Identify which cell holds the provided text, then report its (X, Y) central coordinate. 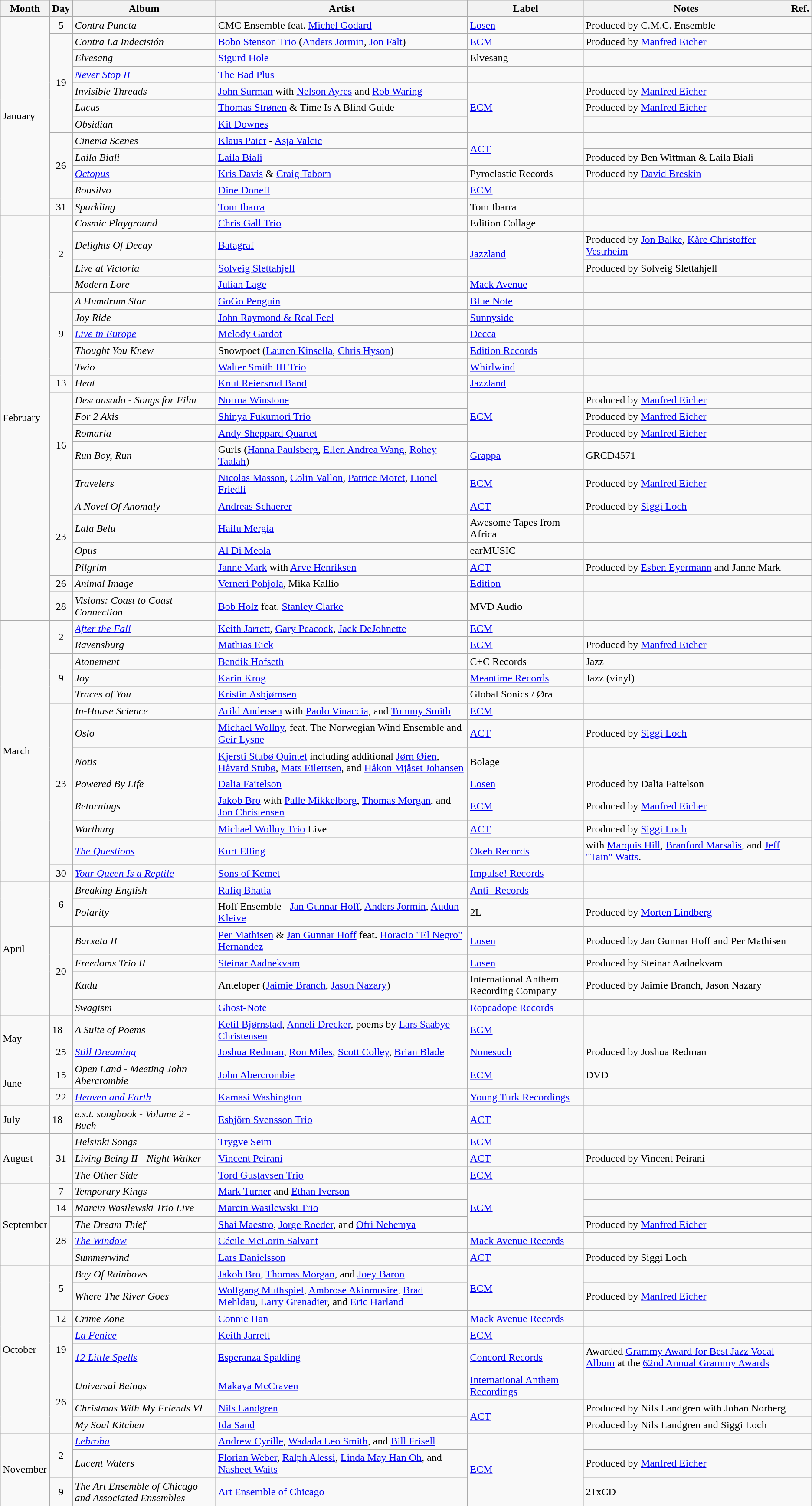
Mark Turner and Ethan Iverson (342, 1192)
7 (61, 1192)
November (25, 1469)
Produced by Esben Eyermann and Janne Mark (686, 567)
Pilgrim (144, 567)
Marcin Wasilewski Trio (342, 1208)
Blue Note (526, 301)
Day (61, 9)
Produced by Jaimie Branch, Jason Nazary (686, 985)
The Window (144, 1241)
Shai Maestro, Jorge Roeder, and Ofri Nehemya (342, 1224)
Nils Landgren (342, 1408)
Ropeadope Records (526, 1008)
Batagraf (342, 246)
Living Being II - Night Walker (144, 1158)
earMUSIC (526, 551)
Live in Europe (144, 334)
Barxeta II (144, 940)
Meantime Records (526, 678)
14 (61, 1208)
International Anthem Recording Company (526, 985)
Produced by Jan Gunnar Hoff and Per Mathisen (686, 940)
Never Stop II (144, 75)
Label (526, 9)
Romaria (144, 433)
e.s.t. songbook - Volume 2 - Buch (144, 1119)
Concord Records (526, 1358)
22 (61, 1097)
Visions: Coast to Coast Connection (144, 606)
Where The River Goes (144, 1296)
Produced by Joshua Redman (686, 1052)
2L (526, 913)
Cinema Scenes (144, 141)
21xCD (686, 1491)
October (25, 1349)
Atonement (144, 661)
Pyroclastic Records (526, 174)
Shinya Fukumori Trio (342, 416)
Sigurd Hole (342, 58)
Bolage (526, 762)
Helsinki Songs (144, 1142)
Chris Gall Trio (342, 223)
Gurls (Hanna Paulsberg, Ellen Andrea Wang, Rohey Taalah) (342, 455)
John Abercrombie (342, 1075)
March (25, 751)
Anteloper (Jaimie Branch, Jason Nazary) (342, 985)
Ravensburg (144, 645)
Arild Andersen with Paolo Vinaccia, and Tommy Smith (342, 711)
Sunnyside (526, 318)
Invisible Threads (144, 91)
Awesome Tapes from Africa (526, 528)
Knut Reiersrud Band (342, 383)
La Fenice (144, 1335)
Florian Weber, Ralph Alessi, Linda May Han Oh, and Nasheet Waits (342, 1463)
Julian Lage (342, 285)
Art Ensemble of Chicago (342, 1491)
Bay Of Rainbows (144, 1274)
Walter Smith III Trio (342, 367)
Edition (526, 584)
April (25, 949)
Temporary Kings (144, 1192)
The Dream Thief (144, 1224)
Kjersti Stubø Quintet including additional Jørn Øien, Håvard Stubø, Mats Eilertsen, and Håkon Mjåset Johansen (342, 762)
Heaven and Earth (144, 1097)
Your Queen Is a Reptile (144, 874)
Esbjörn Svensson Trio (342, 1119)
Kris Davis & Craig Taborn (342, 174)
Thought You Knew (144, 350)
Jazz (vinyl) (686, 678)
Michael Wollny, feat. The Norwegian Wind Ensemble and Geir Lysne (342, 733)
12 Little Spells (144, 1358)
July (25, 1119)
Universal Beings (144, 1385)
January (25, 116)
Animal Image (144, 584)
Al Di Meola (342, 551)
Jazz (686, 661)
Cosmic Playground (144, 223)
September (25, 1224)
Hailu Mergia (342, 528)
June (25, 1083)
Produced by Nils Landgren with Johan Norberg (686, 1408)
Summerwind (144, 1257)
Whirlwind (526, 367)
Octopus (144, 174)
Produced by Solveig Slettahjell (686, 268)
John Surman with Nelson Ayres and Rob Waring (342, 91)
Keith Jarrett, Gary Peacock, Jack DeJohnette (342, 629)
Produced by Nils Landgren and Siggi Loch (686, 1424)
Trygve Seim (342, 1142)
C+C Records (526, 661)
Produced by Dalia Faitelson (686, 784)
Kurt Elling (342, 851)
Andy Sheppard Quartet (342, 433)
Travelers (144, 483)
Sons of Kemet (342, 874)
A Suite of Poems (144, 1030)
Produced by Jon Balke, Kåre Christoffer Vestrheim (686, 246)
Notis (144, 762)
Per Mathisen & Jan Gunnar Hoff feat. Horacio "El Negro" Hernandez (342, 940)
Freedoms Trio II (144, 963)
Notes (686, 9)
Karin Krog (342, 678)
20 (61, 971)
Thomas Strønen & Time Is A Blind Guide (342, 108)
Snowpoet (Lauren Kinsella, Chris Hyson) (342, 350)
Produced by David Breskin (686, 174)
Marcin Wasilewski Trio Live (144, 1208)
Swagism (144, 1008)
Modern Lore (144, 285)
Verneri Pohjola, Mika Kallio (342, 584)
May (25, 1038)
Month (25, 9)
MVD Audio (526, 606)
Norma Winstone (342, 400)
Edition Records (526, 350)
Still Dreaming (144, 1052)
Christmas With My Friends VI (144, 1408)
Cécile McLorin Salvant (342, 1241)
Bob Holz feat. Stanley Clarke (342, 606)
Lucent Waters (144, 1463)
Makaya McCraven (342, 1385)
A Novel Of Anomaly (144, 506)
Kit Downes (342, 124)
Produced by Vincent Peirani (686, 1158)
with Marquis Hill, Branford Marsalis, and Jeff "Tain" Watts. (686, 851)
Hoff Ensemble - Jan Gunnar Hoff, Anders Jormin, Audun Kleive (342, 913)
Esperanza Spalding (342, 1358)
Steinar Aadnekvam (342, 963)
Jakob Bro with Palle Mikkelborg, Thomas Morgan, and Jon Christensen (342, 806)
Andrew Cyrille, Wadada Leo Smith, and Bill Frisell (342, 1441)
Polarity (144, 913)
The Questions (144, 851)
Oslo (144, 733)
Twio (144, 367)
John Raymond & Real Feel (342, 318)
In-House Science (144, 711)
Awarded Grammy Award for Best Jazz Vocal Album at the 62nd Annual Grammy Awards (686, 1358)
Vincent Peirani (342, 1158)
6 (61, 904)
Melody Gardot (342, 334)
Open Land - Meeting John Abercrombie (144, 1075)
Global Sonics / Øra (526, 694)
Klaus Paier - Asja Valcic (342, 141)
Descansado - Songs for Film (144, 400)
Joshua Redman, Ron Miles, Scott Colley, Brian Blade (342, 1052)
Andreas Schaerer (342, 506)
August (25, 1158)
Wolfgang Muthspiel, Ambrose Akinmusire, Brad Mehldau, Larry Grenadier, and Eric Harland (342, 1296)
February (25, 418)
GRCD4571 (686, 455)
Grappa (526, 455)
Mathias Eick (342, 645)
A Humdrum Star (144, 301)
Sparkling (144, 207)
Rafiq Bhatia (342, 890)
Breaking English (144, 890)
Crime Zone (144, 1319)
Produced by C.M.C. Ensemble (686, 25)
Ghost-Note (342, 1008)
Ref. (800, 9)
The Other Side (144, 1175)
My Soul Kitchen (144, 1424)
Young Turk Recordings (526, 1097)
Live at Victoria (144, 268)
Powered By Life (144, 784)
25 (61, 1052)
The Art Ensemble of Chicago and Associated Ensembles (144, 1491)
Produced by Morten Lindberg (686, 913)
Opus (144, 551)
Dalia Faitelson (342, 784)
13 (61, 383)
Anti- Records (526, 890)
Kudu (144, 985)
Contra La Indecisión (144, 42)
Produced by Ben Wittman & Laila Biali (686, 157)
Rousilvo (144, 190)
Edition Collage (526, 223)
Dine Doneff (342, 190)
Ketil Bjørnstad, Anneli Drecker, poems by Lars Saabye Christensen (342, 1030)
GoGo Penguin (342, 301)
Lala Belu (144, 528)
Delights Of Decay (144, 246)
15 (61, 1075)
After the Fall (144, 629)
Impulse! Records (526, 874)
Bendik Hofseth (342, 661)
Joy (144, 678)
Solveig Slettahjell (342, 268)
Jakob Bro, Thomas Morgan, and Joey Baron (342, 1274)
Traces of You (144, 694)
Contra Puncta (144, 25)
Okeh Records (526, 851)
Lars Danielsson (342, 1257)
Run Boy, Run (144, 455)
30 (61, 874)
Joy Ride (144, 318)
Lucus (144, 108)
Artist (342, 9)
Kamasi Washington (342, 1097)
16 (61, 445)
Lebroba (144, 1441)
Produced by Steinar Aadnekvam (686, 963)
Nicolas Masson, Colin Vallon, Patrice Moret, Lionel Friedli (342, 483)
Decca (526, 334)
Michael Wollny Trio Live (342, 829)
DVD (686, 1075)
Janne Mark with Arve Henriksen (342, 567)
For 2 Akis (144, 416)
CMC Ensemble feat. Michel Godard (342, 25)
Kristin Asbjørnsen (342, 694)
Tord Gustavsen Trio (342, 1175)
Keith Jarrett (342, 1335)
The Bad Plus (342, 75)
Connie Han (342, 1319)
Album (144, 9)
12 (61, 1319)
Returnings (144, 806)
Nonesuch (526, 1052)
International Anthem Recordings (526, 1385)
Bobo Stenson Trio (Anders Jormin, Jon Fält) (342, 42)
Mack Avenue (526, 285)
Ida Sand (342, 1424)
Obsidian (144, 124)
Wartburg (144, 829)
Heat (144, 383)
